Return (x, y) of the center of cell containing provided text 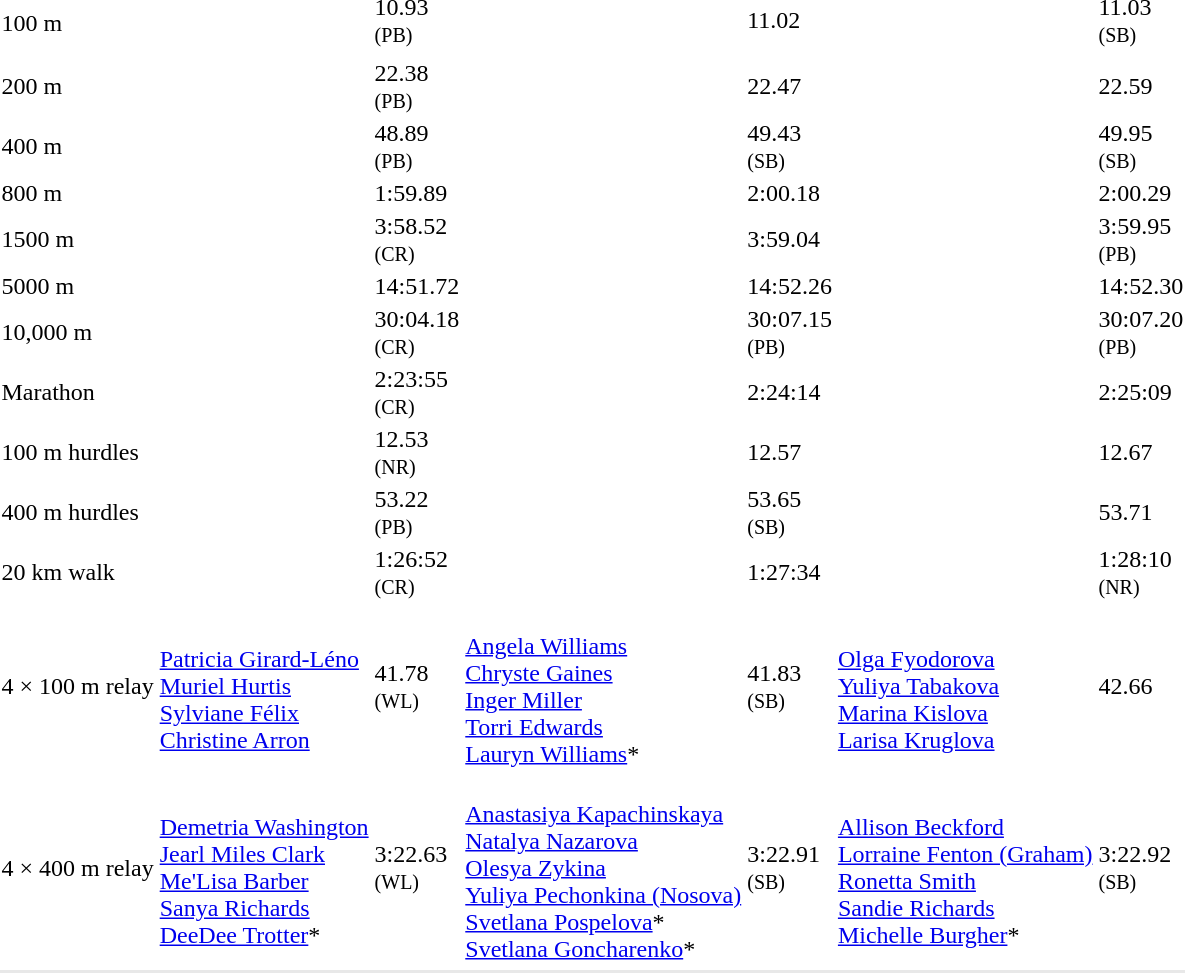
30:04.18(CR) (417, 332)
Olga Fyodorova Yuliya Tabakova Marina Kislova Larisa Kruglova (965, 686)
12.57 (790, 452)
400 m hurdles (78, 512)
1:26:52(CR) (417, 572)
100 m hurdles (78, 452)
2:00.29 (1141, 193)
4 × 100 m relay (78, 686)
Angela Williams Chryste Gaines Inger Miller Torri EdwardsLauryn Williams* (604, 686)
42.66 (1141, 686)
1:27:34 (790, 572)
49.43(SB) (790, 146)
800 m (78, 193)
1:28:10(NR) (1141, 572)
30:07.20(PB) (1141, 332)
53.65(SB) (790, 512)
10,000 m (78, 332)
14:51.72 (417, 286)
14:52.26 (790, 286)
Anastasiya KapachinskayaNatalya NazarovaOlesya ZykinaYuliya Pechonkina (Nosova)Svetlana Pospelova*Svetlana Goncharenko* (604, 868)
2:25:09 (1141, 392)
14:52.30 (1141, 286)
41.78(WL) (417, 686)
400 m (78, 146)
3:58.52(CR) (417, 240)
22.38(PB) (417, 86)
12.67 (1141, 452)
Allison BeckfordLorraine Fenton (Graham)Ronetta SmithSandie RichardsMichelle Burgher* (965, 868)
1:59.89 (417, 193)
200 m (78, 86)
3:59.04 (790, 240)
4 × 400 m relay (78, 868)
Marathon (78, 392)
2:00.18 (790, 193)
48.89(PB) (417, 146)
Patricia Girard-Léno Muriel Hurtis Sylviane Félix Christine Arron (264, 686)
3:22.92(SB) (1141, 868)
53.71 (1141, 512)
22.47 (790, 86)
12.53(NR) (417, 452)
53.22(PB) (417, 512)
5000 m (78, 286)
22.59 (1141, 86)
2:24:14 (790, 392)
30:07.15(PB) (790, 332)
3:22.63(WL) (417, 868)
2:23:55(CR) (417, 392)
3:59.95(PB) (1141, 240)
49.95(SB) (1141, 146)
3:22.91(SB) (790, 868)
Demetria WashingtonJearl Miles ClarkMe'Lisa BarberSanya RichardsDeeDee Trotter* (264, 868)
1500 m (78, 240)
41.83(SB) (790, 686)
20 km walk (78, 572)
